Return [x, y] of the center of cell containing provided text 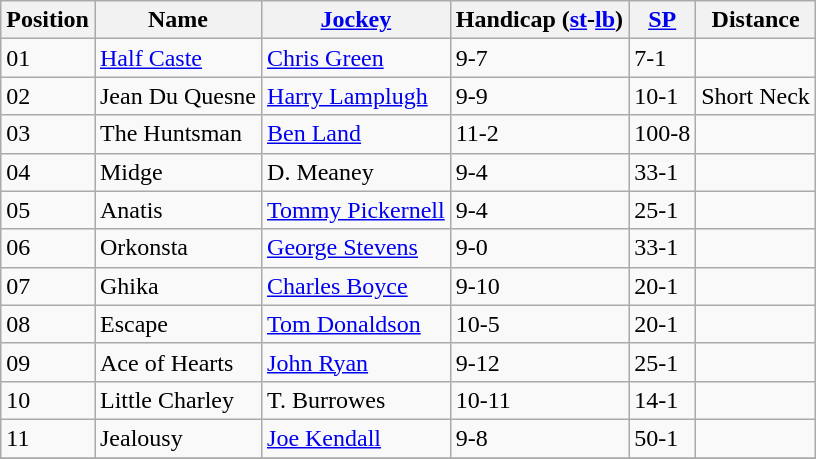
Handicap (st-lb) [539, 20]
06 [48, 248]
T. Burrowes [356, 400]
Half Caste [178, 58]
Short Neck [756, 96]
Distance [756, 20]
9-8 [539, 438]
Escape [178, 324]
100-8 [662, 134]
10 [48, 400]
Jean Du Quesne [178, 96]
14-1 [662, 400]
10-1 [662, 96]
John Ryan [356, 362]
Joe Kendall [356, 438]
11 [48, 438]
11-2 [539, 134]
Chris Green [356, 58]
Tommy Pickernell [356, 210]
Charles Boyce [356, 286]
08 [48, 324]
01 [48, 58]
9-10 [539, 286]
09 [48, 362]
03 [48, 134]
Anatis [178, 210]
George Stevens [356, 248]
Ben Land [356, 134]
04 [48, 172]
07 [48, 286]
Harry Lamplugh [356, 96]
Jockey [356, 20]
9-7 [539, 58]
Tom Donaldson [356, 324]
The Huntsman [178, 134]
Little Charley [178, 400]
Position [48, 20]
D. Meaney [356, 172]
Orkonsta [178, 248]
Jealousy [178, 438]
10-5 [539, 324]
7-1 [662, 58]
Midge [178, 172]
9-0 [539, 248]
Ghika [178, 286]
05 [48, 210]
Name [178, 20]
SP [662, 20]
Ace of Hearts [178, 362]
10-11 [539, 400]
9-12 [539, 362]
9-9 [539, 96]
02 [48, 96]
50-1 [662, 438]
